Output the [x, y] coordinate of the center of the cell containing the given text.  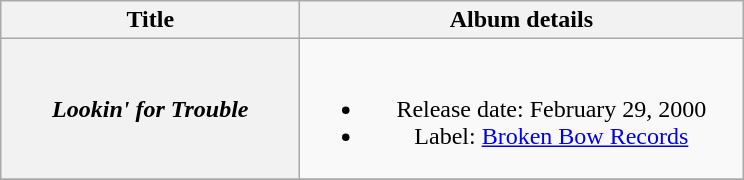
Album details [522, 20]
Title [150, 20]
Lookin' for Trouble [150, 109]
Release date: February 29, 2000Label: Broken Bow Records [522, 109]
